Search for the cell housing the specified text and yield its [x, y] center coordinate. 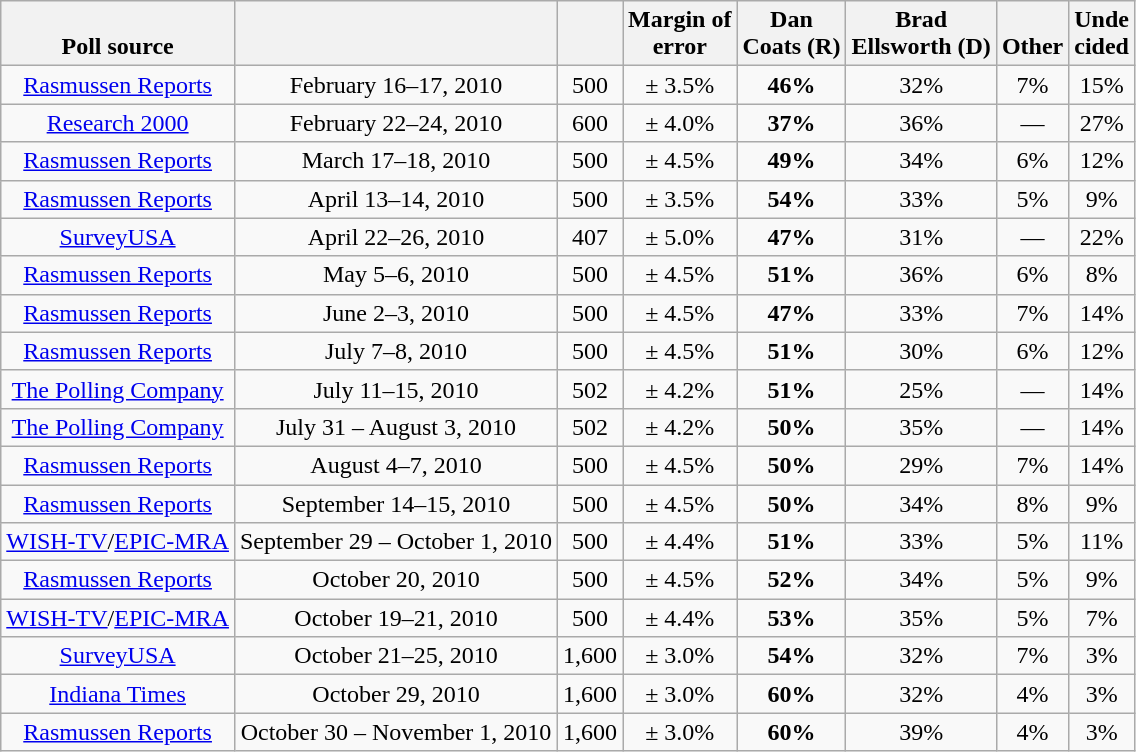
22% [1102, 237]
October 29, 2010 [396, 694]
March 17–18, 2010 [396, 161]
October 20, 2010 [396, 580]
46% [792, 85]
49% [792, 161]
600 [590, 123]
25% [921, 389]
39% [921, 732]
September 14–15, 2010 [396, 503]
February 22–24, 2010 [396, 123]
29% [921, 465]
± 5.0% [680, 237]
July 11–15, 2010 [396, 389]
May 5–6, 2010 [396, 275]
11% [1102, 542]
April 13–14, 2010 [396, 199]
April 22–26, 2010 [396, 237]
Research 2000 [118, 123]
27% [1102, 123]
February 16–17, 2010 [396, 85]
Indiana Times [118, 694]
August 4–7, 2010 [396, 465]
Poll source [118, 34]
15% [1102, 85]
July 7–8, 2010 [396, 351]
31% [921, 237]
30% [921, 351]
June 2–3, 2010 [396, 313]
September 29 – October 1, 2010 [396, 542]
37% [792, 123]
Margin oferror [680, 34]
53% [792, 618]
± 4.0% [680, 123]
52% [792, 580]
DanCoats (R) [792, 34]
BradEllsworth (D) [921, 34]
407 [590, 237]
Other [1032, 34]
October 21–25, 2010 [396, 656]
October 19–21, 2010 [396, 618]
July 31 – August 3, 2010 [396, 427]
Undecided [1102, 34]
October 30 – November 1, 2010 [396, 732]
